Find where the given text appears and provide that cell's center as [X, Y] coordinate. 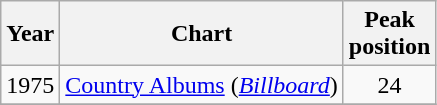
24 [389, 85]
Chart [202, 34]
Year [30, 34]
Country Albums (Billboard) [202, 85]
Peakposition [389, 34]
1975 [30, 85]
